Provide the [X, Y] coordinate of the cell's center where the given text is located.  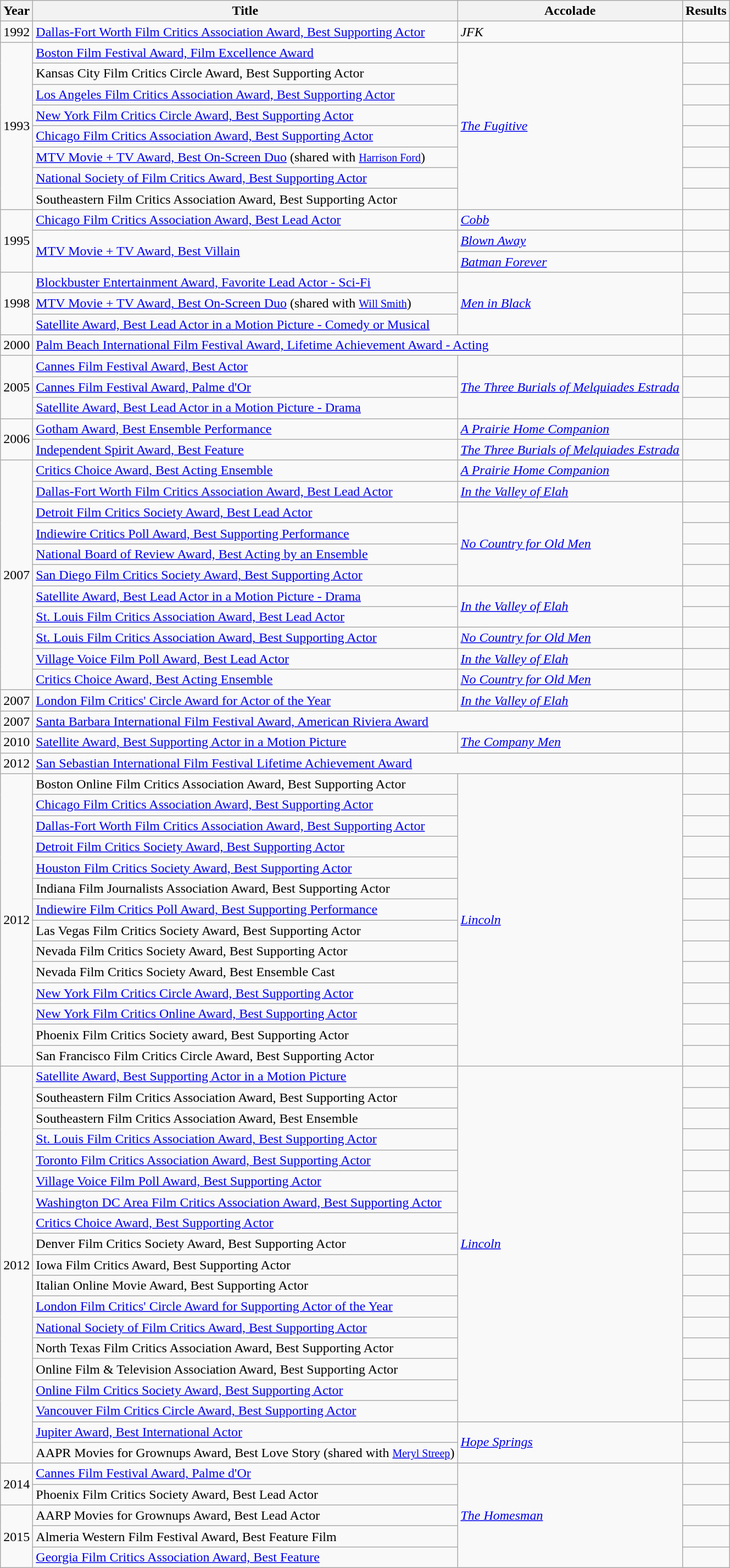
Gotham Award, Best Ensemble Performance [245, 429]
1993 [16, 126]
Washington DC Area Film Critics Association Award, Best Supporting Actor [245, 1202]
Jupiter Award, Best International Actor [245, 1432]
London Film Critics' Circle Award for Supporting Actor of the Year [245, 1307]
Accolade [570, 11]
London Film Critics' Circle Award for Actor of the Year [245, 701]
Detroit Film Critics Society Award, Best Lead Actor [245, 512]
Results [706, 11]
2005 [16, 387]
MTV Movie + TV Award, Best Villain [245, 251]
1992 [16, 32]
Village Voice Film Poll Award, Best Lead Actor [245, 659]
Detroit Film Critics Society Award, Best Supporting Actor [245, 847]
2006 [16, 439]
Toronto Film Critics Association Award, Best Supporting Actor [245, 1160]
North Texas Film Critics Association Award, Best Supporting Actor [245, 1348]
San Sebastian International Film Festival Lifetime Achievement Award [358, 763]
Almeria Western Film Festival Award, Best Feature Film [245, 1536]
Year [16, 11]
Cannes Film Festival Award, Best Actor [245, 366]
Title [245, 11]
Blockbuster Entertainment Award, Favorite Lead Actor - Sci-Fi [245, 283]
2014 [16, 1484]
AARP Movies for Grownups Award, Best Lead Actor [245, 1515]
Phoenix Film Critics Society Award, Best Lead Actor [245, 1494]
The Company Men [570, 742]
Critics Choice Award, Best Supporting Actor [245, 1223]
The Homesman [570, 1515]
Phoenix Film Critics Society award, Best Supporting Actor [245, 1035]
Southeastern Film Critics Association Award, Best Ensemble [245, 1118]
Los Angeles Film Critics Association Award, Best Supporting Actor [245, 94]
Las Vegas Film Critics Society Award, Best Supporting Actor [245, 931]
Kansas City Film Critics Circle Award, Best Supporting Actor [245, 74]
MTV Movie + TV Award, Best On-Screen Duo (shared with Will Smith) [245, 304]
Chicago Film Critics Association Award, Best Lead Actor [245, 220]
The Fugitive [570, 126]
Independent Spirit Award, Best Feature [245, 450]
Online Film & Television Association Award, Best Supporting Actor [245, 1369]
AAPR Movies for Grownups Award, Best Love Story (shared with Meryl Streep) [245, 1453]
Houston Film Critics Society Award, Best Supporting Actor [245, 867]
Indiana Film Journalists Association Award, Best Supporting Actor [245, 888]
Nevada Film Critics Society Award, Best Supporting Actor [245, 951]
Nevada Film Critics Society Award, Best Ensemble Cast [245, 972]
1995 [16, 240]
San Diego Film Critics Society Award, Best Supporting Actor [245, 575]
Italian Online Movie Award, Best Supporting Actor [245, 1286]
2000 [16, 345]
Village Voice Film Poll Award, Best Supporting Actor [245, 1181]
Boston Film Festival Award, Film Excellence Award [245, 53]
Vancouver Film Critics Circle Award, Best Supporting Actor [245, 1411]
Satellite Award, Best Lead Actor in a Motion Picture - Comedy or Musical [245, 324]
Dallas-Fort Worth Film Critics Association Award, Best Lead Actor [245, 491]
Batman Forever [570, 262]
St. Louis Film Critics Association Award, Best Lead Actor [245, 617]
Palm Beach International Film Festival Award, Lifetime Achievement Award - Acting [358, 345]
Blown Away [570, 240]
Indiewire Film Critics Poll Award, Best Supporting Performance [245, 909]
Denver Film Critics Society Award, Best Supporting Actor [245, 1244]
Hope Springs [570, 1442]
Boston Online Film Critics Association Award, Best Supporting Actor [245, 784]
2010 [16, 742]
1998 [16, 304]
San Francisco Film Critics Circle Award, Best Supporting Actor [245, 1056]
Men in Black [570, 304]
Georgia Film Critics Association Award, Best Feature [245, 1557]
MTV Movie + TV Award, Best On-Screen Duo (shared with Harrison Ford) [245, 157]
Iowa Film Critics Award, Best Supporting Actor [245, 1264]
New York Film Critics Online Award, Best Supporting Actor [245, 1014]
Indiewire Critics Poll Award, Best Supporting Performance [245, 533]
Santa Barbara International Film Festival Award, American Riviera Award [358, 721]
National Board of Review Award, Best Acting by an Ensemble [245, 554]
Online Film Critics Society Award, Best Supporting Actor [245, 1390]
JFK [570, 32]
2015 [16, 1536]
Cobb [570, 220]
